Detect which cell encompasses the target text, then output its [x, y] center coordinate. 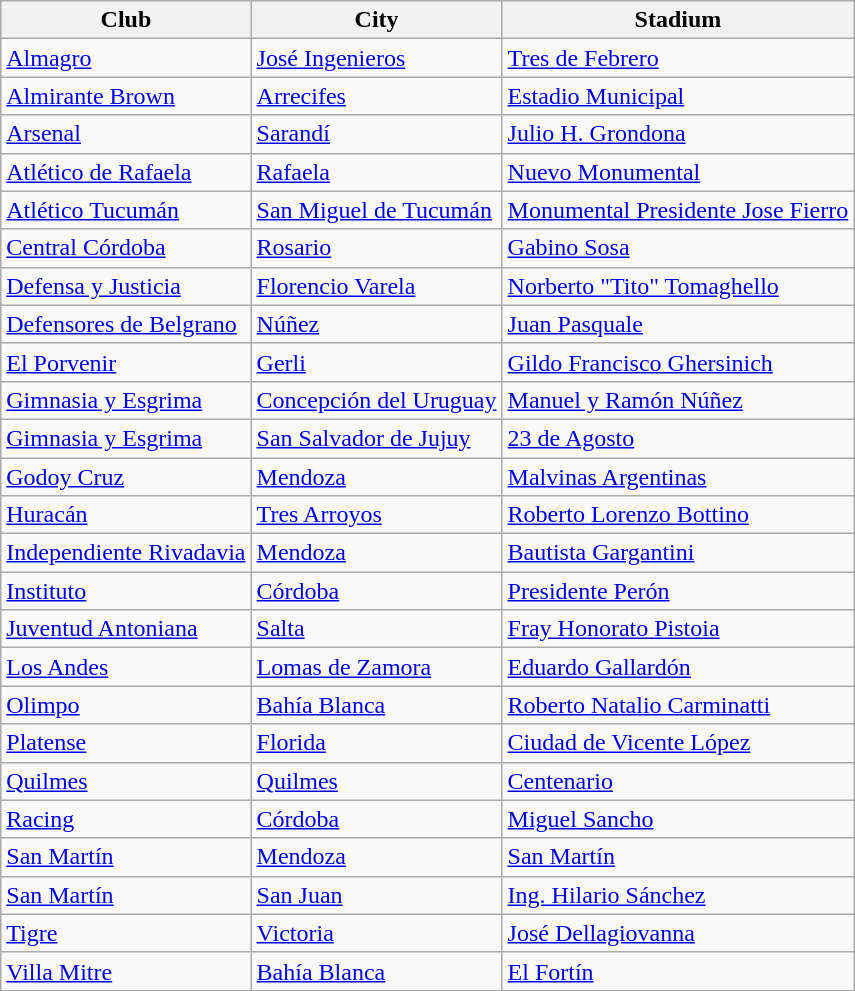
Huracán [126, 515]
José Ingenieros [376, 58]
Bautista Gargantini [678, 553]
José Dellagiovanna [678, 933]
Arsenal [126, 134]
Ing. Hilario Sánchez [678, 895]
Platense [126, 743]
Salta [376, 629]
Gildo Francisco Ghersinich [678, 362]
Roberto Lorenzo Bottino [678, 515]
El Porvenir [126, 362]
Juventud Antoniana [126, 629]
Olimpo [126, 705]
Centenario [678, 781]
San Salvador de Jujuy [376, 438]
Racing [126, 819]
Julio H. Grondona [678, 134]
Presidente Perón [678, 591]
Sarandí [376, 134]
Almirante Brown [126, 96]
Defensores de Belgrano [126, 324]
Nuevo Monumental [678, 172]
Rafaela [376, 172]
Rosario [376, 248]
Tres Arroyos [376, 515]
Atlético de Rafaela [126, 172]
Lomas de Zamora [376, 667]
Tigre [126, 933]
Central Córdoba [126, 248]
Monumental Presidente Jose Fierro [678, 210]
San Miguel de Tucumán [376, 210]
Instituto [126, 591]
Miguel Sancho [678, 819]
Club [126, 20]
23 de Agosto [678, 438]
Los Andes [126, 667]
Atlético Tucumán [126, 210]
Juan Pasquale [678, 324]
Núñez [376, 324]
City [376, 20]
Tres de Febrero [678, 58]
Victoria [376, 933]
Villa Mitre [126, 971]
Stadium [678, 20]
Ciudad de Vicente López [678, 743]
Arrecifes [376, 96]
Manuel y Ramón Núñez [678, 400]
Almagro [126, 58]
Norberto "Tito" Tomaghello [678, 286]
San Juan [376, 895]
Godoy Cruz [126, 477]
Independiente Rivadavia [126, 553]
Eduardo Gallardón [678, 667]
Florida [376, 743]
Gabino Sosa [678, 248]
Malvinas Argentinas [678, 477]
Defensa y Justicia [126, 286]
Fray Honorato Pistoia [678, 629]
Roberto Natalio Carminatti [678, 705]
Concepción del Uruguay [376, 400]
El Fortín [678, 971]
Gerli [376, 362]
Florencio Varela [376, 286]
Estadio Municipal [678, 96]
